Identify which cell holds the provided text, then report its [x, y] central coordinate. 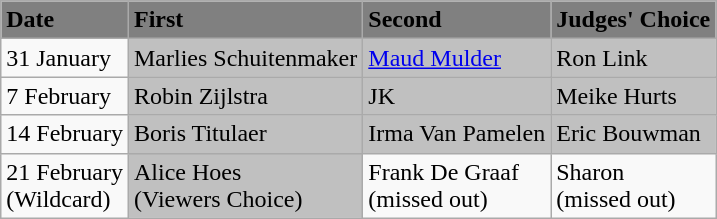
Boris Titulaer [245, 134]
Judges' Choice [634, 20]
Maud Mulder [457, 58]
Irma Van Pamelen [457, 134]
7 February [65, 96]
Second [457, 20]
Meike Hurts [634, 96]
Sharon(missed out) [634, 186]
Alice Hoes(Viewers Choice) [245, 186]
14 February [65, 134]
First [245, 20]
Eric Bouwman [634, 134]
Ron Link [634, 58]
JK [457, 96]
Robin Zijlstra [245, 96]
Frank De Graaf(missed out) [457, 186]
Date [65, 20]
21 February(Wildcard) [65, 186]
Marlies Schuitenmaker [245, 58]
31 January [65, 58]
